Output the (x, y) coordinate of the center of the cell containing the given text.  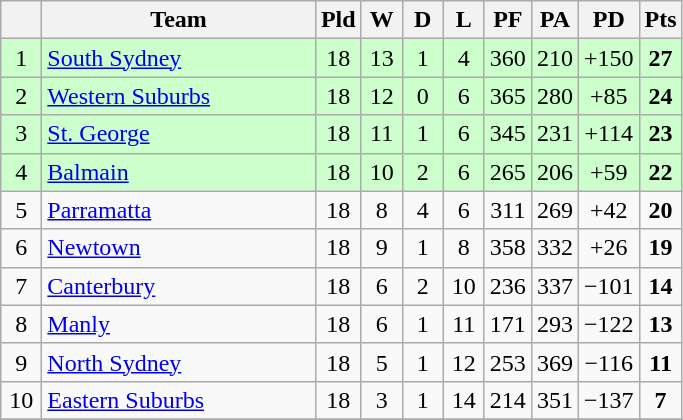
269 (554, 210)
214 (508, 400)
D (422, 20)
Eastern Suburbs (179, 400)
+114 (608, 134)
Newtown (179, 248)
280 (554, 96)
+26 (608, 248)
Western Suburbs (179, 96)
North Sydney (179, 362)
351 (554, 400)
Pts (660, 20)
PD (608, 20)
311 (508, 210)
332 (554, 248)
+59 (608, 172)
Manly (179, 324)
W (382, 20)
171 (508, 324)
253 (508, 362)
Canterbury (179, 286)
PF (508, 20)
345 (508, 134)
293 (554, 324)
236 (508, 286)
−101 (608, 286)
Pld (338, 20)
20 (660, 210)
PA (554, 20)
Balmain (179, 172)
0 (422, 96)
Parramatta (179, 210)
L (464, 20)
22 (660, 172)
St. George (179, 134)
358 (508, 248)
23 (660, 134)
365 (508, 96)
−116 (608, 362)
−122 (608, 324)
+150 (608, 58)
24 (660, 96)
337 (554, 286)
206 (554, 172)
+85 (608, 96)
19 (660, 248)
265 (508, 172)
369 (554, 362)
+42 (608, 210)
360 (508, 58)
South Sydney (179, 58)
27 (660, 58)
Team (179, 20)
−137 (608, 400)
210 (554, 58)
231 (554, 134)
